Identify which cell holds the provided text, then report its [X, Y] central coordinate. 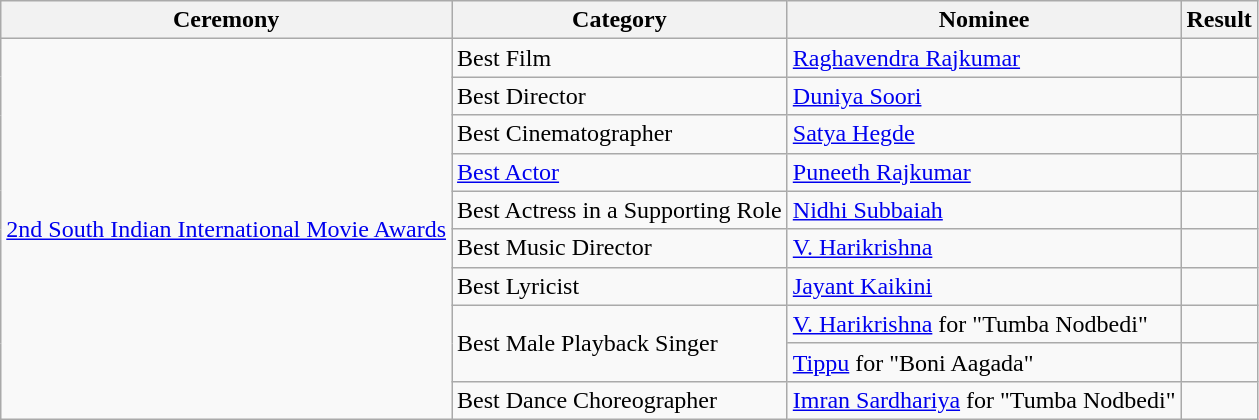
Category [620, 20]
Best Actor [620, 172]
Imran Sardhariya for "Tumba Nodbedi" [984, 400]
V. Harikrishna [984, 248]
Nidhi Subbaiah [984, 210]
Best Film [620, 58]
Ceremony [226, 20]
Best Dance Choreographer [620, 400]
Best Actress in a Supporting Role [620, 210]
Puneeth Rajkumar [984, 172]
Nominee [984, 20]
Best Music Director [620, 248]
Duniya Soori [984, 96]
Best Lyricist [620, 286]
Best Director [620, 96]
2nd South Indian International Movie Awards [226, 230]
Satya Hegde [984, 134]
V. Harikrishna for "Tumba Nodbedi" [984, 324]
Best Male Playback Singer [620, 343]
Jayant Kaikini [984, 286]
Raghavendra Rajkumar [984, 58]
Tippu for "Boni Aagada" [984, 362]
Result [1219, 20]
Best Cinematographer [620, 134]
